Search for the cell housing the specified text and yield its [x, y] center coordinate. 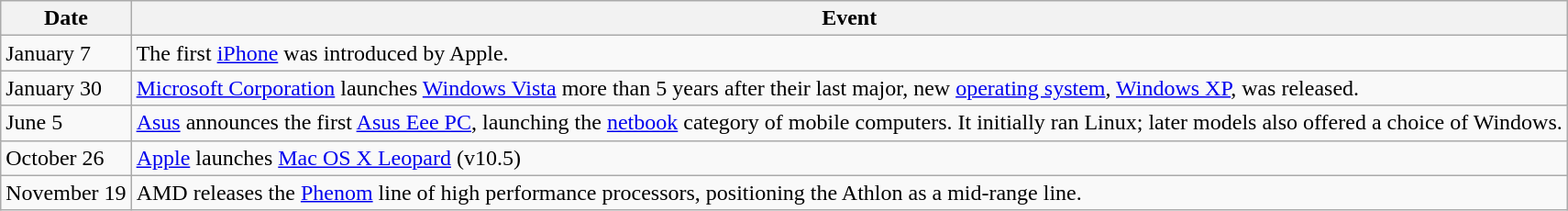
The first iPhone was introduced by Apple. [849, 53]
Microsoft Corporation launches Windows Vista more than 5 years after their last major, new operating system, Windows XP, was released. [849, 88]
November 19 [66, 193]
October 26 [66, 158]
January 7 [66, 53]
January 30 [66, 88]
AMD releases the Phenom line of high performance processors, positioning the Athlon as a mid-range line. [849, 193]
June 5 [66, 123]
Event [849, 18]
Date [66, 18]
Apple launches Mac OS X Leopard (v10.5) [849, 158]
